Pinpoint the cell where the given text exists, returning its (X, Y) midpoint coordinate. 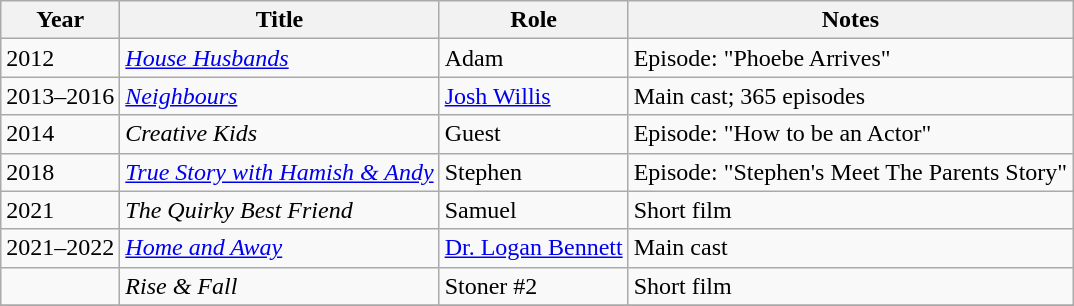
Stoner #2 (534, 286)
Adam (534, 58)
Main cast (850, 248)
Episode: "How to be an Actor" (850, 134)
Episode: "Stephen's Meet The Parents Story" (850, 172)
2021–2022 (60, 248)
2012 (60, 58)
Year (60, 20)
Josh Willis (534, 96)
The Quirky Best Friend (280, 210)
Episode: "Phoebe Arrives" (850, 58)
2018 (60, 172)
Creative Kids (280, 134)
Stephen (534, 172)
Guest (534, 134)
Dr. Logan Bennett (534, 248)
Role (534, 20)
2014 (60, 134)
Rise & Fall (280, 286)
Main cast; 365 episodes (850, 96)
Notes (850, 20)
House Husbands (280, 58)
2013–2016 (60, 96)
Neighbours (280, 96)
Samuel (534, 210)
Home and Away (280, 248)
2021 (60, 210)
Title (280, 20)
True Story with Hamish & Andy (280, 172)
